For the text-containing cell, return its midpoint in [X, Y] coordinate format. 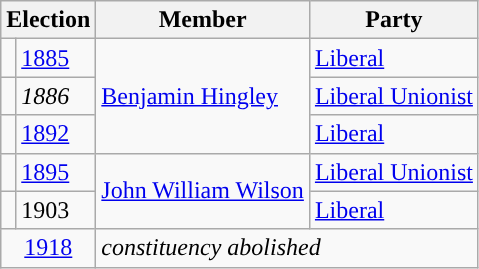
1918 [48, 248]
Party [394, 20]
1895 [56, 172]
Election [48, 20]
John William Wilson [203, 191]
Benjamin Hingley [203, 96]
1892 [56, 134]
Member [203, 20]
1886 [56, 96]
constituency abolished [288, 248]
1885 [56, 58]
1903 [56, 210]
